Extract the [X, Y] coordinate from the center of the cell holding the provided text.  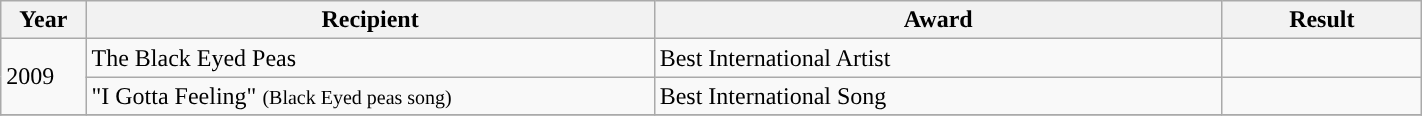
Award [938, 20]
The Black Eyed Peas [370, 58]
"I Gotta Feeling" (Black Eyed peas song) [370, 96]
Year [44, 20]
Best International Song [938, 96]
Result [1322, 20]
Best International Artist [938, 58]
2009 [44, 77]
Recipient [370, 20]
